Output the (x, y) coordinate of the center of the cell containing the given text.  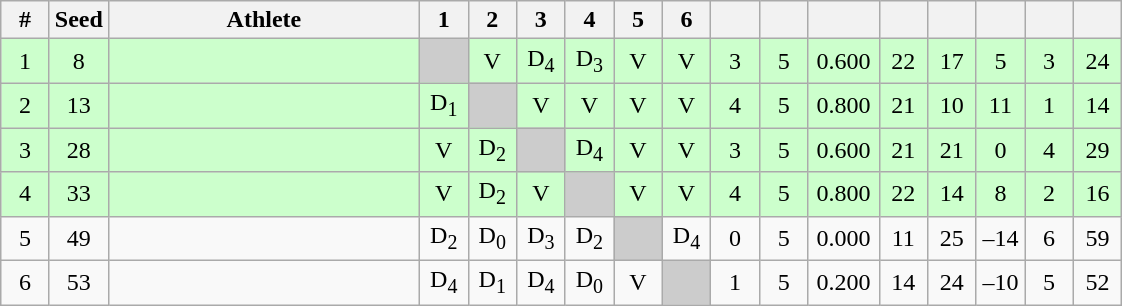
29 (1098, 150)
Athlete (264, 20)
17 (952, 61)
59 (1098, 238)
# (26, 20)
–14 (1000, 238)
52 (1098, 283)
Seed (78, 20)
49 (78, 238)
25 (952, 238)
33 (78, 194)
10 (952, 105)
–10 (1000, 283)
16 (1098, 194)
53 (78, 283)
0.000 (844, 238)
0.200 (844, 283)
13 (78, 105)
28 (78, 150)
